Return (X, Y) of the center of cell containing provided text 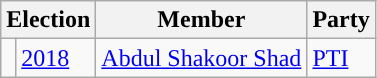
PTI (341, 58)
2018 (56, 58)
Party (341, 20)
Member (202, 20)
Election (48, 20)
Abdul Shakoor Shad (202, 58)
